Identify which cell holds the provided text, then report its [x, y] central coordinate. 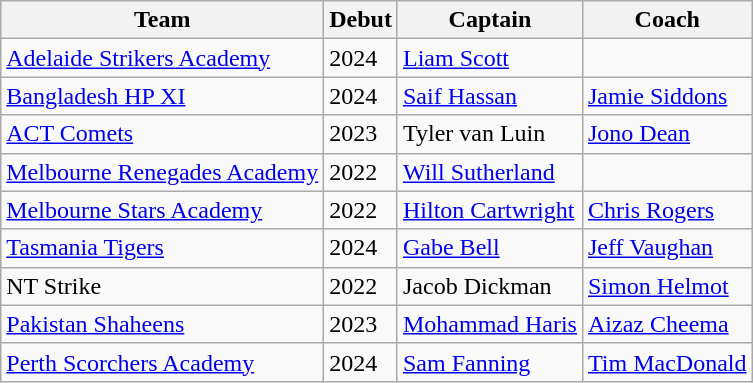
Captain [490, 20]
ACT Comets [162, 134]
Team [162, 20]
Tyler van Luin [490, 134]
Jamie Siddons [667, 96]
Simon Helmot [667, 286]
Pakistan Shaheens [162, 324]
Jeff Vaughan [667, 248]
Tim MacDonald [667, 362]
Melbourne Stars Academy [162, 210]
Mohammad Haris [490, 324]
Chris Rogers [667, 210]
Hilton Cartwright [490, 210]
Bangladesh HP XI [162, 96]
Perth Scorchers Academy [162, 362]
NT Strike [162, 286]
Debut [361, 20]
Gabe Bell [490, 248]
Saif Hassan [490, 96]
Coach [667, 20]
Tasmania Tigers [162, 248]
Jono Dean [667, 134]
Melbourne Renegades Academy [162, 172]
Will Sutherland [490, 172]
Liam Scott [490, 58]
Aizaz Cheema [667, 324]
Sam Fanning [490, 362]
Adelaide Strikers Academy [162, 58]
Jacob Dickman [490, 286]
